Scan for the cell matching the given text and deliver its [x, y] coordinate at center. 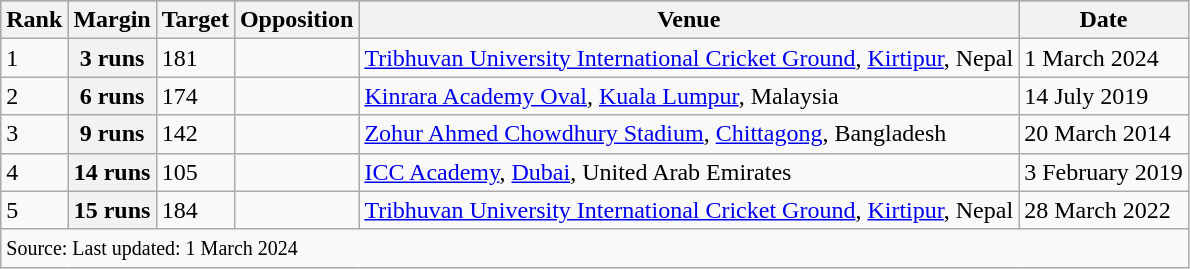
1 [34, 58]
Zohur Ahmed Chowdhury Stadium, Chittagong, Bangladesh [689, 134]
Target [195, 20]
Kinrara Academy Oval, Kuala Lumpur, Malaysia [689, 96]
20 March 2014 [1104, 134]
28 March 2022 [1104, 210]
Source: Last updated: 1 March 2024 [595, 248]
15 runs [112, 210]
3 runs [112, 58]
4 [34, 172]
6 runs [112, 96]
9 runs [112, 134]
Rank [34, 20]
3 February 2019 [1104, 172]
184 [195, 210]
14 July 2019 [1104, 96]
ICC Academy, Dubai, United Arab Emirates [689, 172]
Date [1104, 20]
1 March 2024 [1104, 58]
Opposition [296, 20]
3 [34, 134]
174 [195, 96]
105 [195, 172]
5 [34, 210]
14 runs [112, 172]
2 [34, 96]
142 [195, 134]
Venue [689, 20]
181 [195, 58]
Margin [112, 20]
